Scan for the cell matching the given text and deliver its [x, y] coordinate at center. 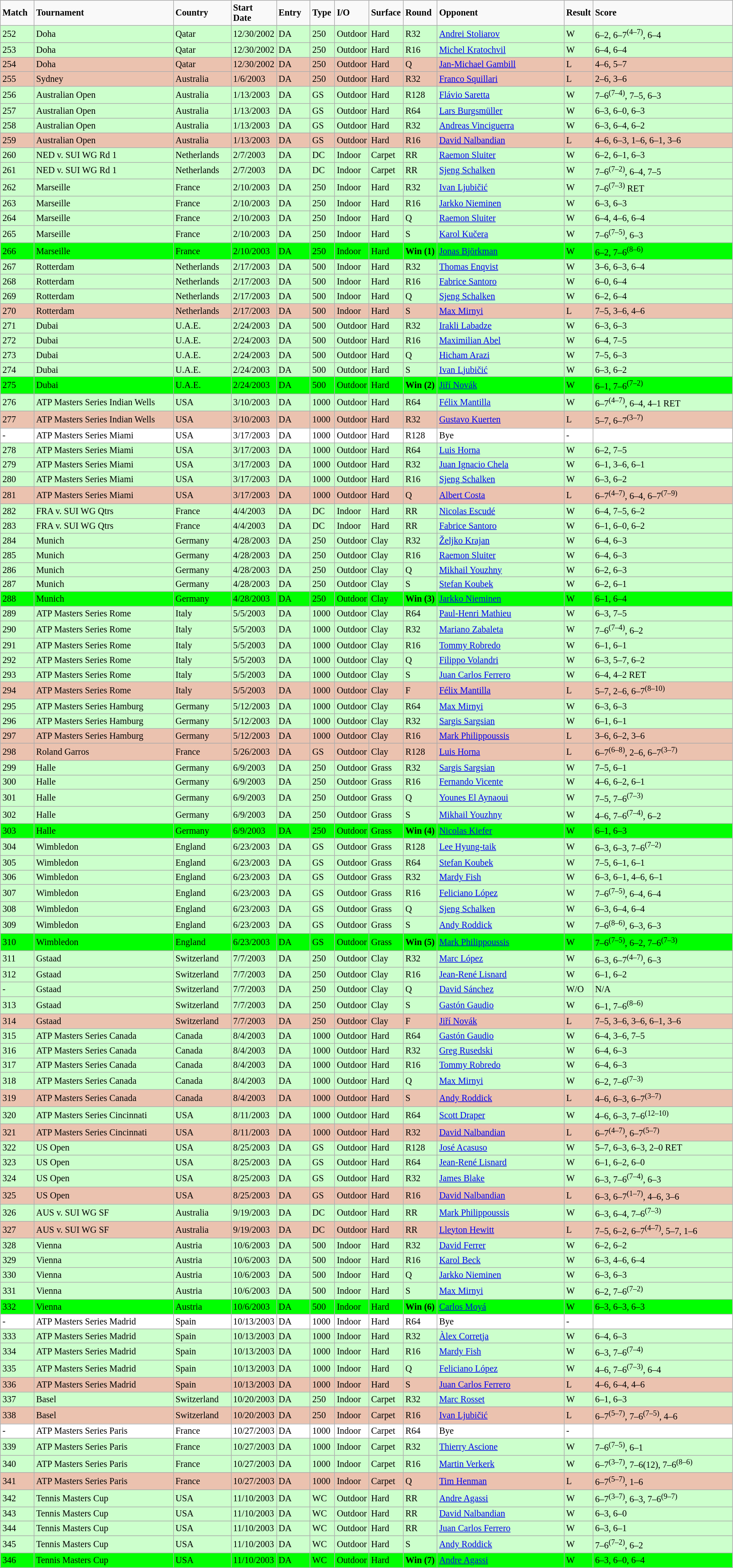
6–2, 6–2 [663, 1245]
6–7(4–7), 6–4, 6–7(7–9) [663, 495]
Younes El Aynaoui [500, 798]
319 [17, 1098]
272 [17, 340]
315 [17, 1036]
6–3, 6–1 [663, 1529]
Nicolas Escudé [500, 511]
5/26/2003 [254, 751]
270 [17, 311]
302 [17, 815]
301 [17, 798]
259 [17, 140]
7–5, 3–6, 3–6, 6–1, 3–6 [663, 1021]
Lleyton Hewitt [500, 1230]
Roland Garros [104, 751]
Irakli Labadze [500, 325]
2–6, 3–6 [663, 79]
5–7, 2–6, 6–7(8–10) [663, 690]
271 [17, 325]
4–6, 6–4, 4–6 [663, 1385]
281 [17, 495]
6–4, 4–2 RET [663, 675]
Match [17, 12]
W/O [579, 989]
Type [322, 12]
Filippo Volandri [500, 660]
6–7(6–8), 2–6, 6–7(3–7) [663, 751]
312 [17, 975]
Country [202, 12]
Win (1) [420, 251]
303 [17, 831]
Result [579, 12]
3–6, 6–2, 3–6 [663, 735]
Marc López [500, 959]
6–3, 7–6(7–4), 6–3 [663, 1178]
321 [17, 1132]
7–6(7–4), 6–2 [663, 629]
7–5, 6–1, 6–1 [663, 862]
Thomas Enqvist [500, 267]
7–5, 7–6(7–3) [663, 798]
6–3, 7–5 [663, 614]
6–7(3–7), 6–3, 7–6(9–7) [663, 1498]
258 [17, 125]
6–1, 7–6(7–2) [663, 386]
6–7(4–7), 6–7(5–7) [663, 1132]
288 [17, 599]
265 [17, 234]
304 [17, 847]
4–6, 7–6(7–4), 6–2 [663, 815]
6–2, 7–6(7–3) [663, 1081]
Flávio Saretta [500, 95]
6–2, 6–1, 6–3 [663, 155]
300 [17, 782]
260 [17, 155]
318 [17, 1081]
331 [17, 1291]
335 [17, 1369]
307 [17, 893]
326 [17, 1213]
7–6(7–5), 6–3 [663, 234]
6–1, 6–4 [663, 599]
6–1, 6–2 [663, 975]
7–6(7–2), 6–2 [663, 1544]
7–5, 6–3 [663, 355]
Score [663, 12]
Lars Burgsmüller [500, 111]
317 [17, 1065]
6–7(3–7), 7–6(12), 7–6(8–6) [663, 1464]
Hicham Arazi [500, 355]
6–3, 6–0, 6–4 [663, 1560]
Karol Kučera [500, 234]
Lee Hyung-taik [500, 847]
329 [17, 1260]
6–4, 7–5 [663, 340]
256 [17, 95]
289 [17, 614]
Michel Kratochvil [500, 50]
Mariano Zabaleta [500, 629]
7–6(7–5), 6–4, 6–4 [663, 893]
6–1, 3–6, 6–1 [663, 465]
330 [17, 1275]
Scott Draper [500, 1115]
327 [17, 1230]
6–0, 6–4 [663, 282]
Carlos Moyá [500, 1306]
4–6, 7–6(7–3), 6–4 [663, 1369]
6–3, 6–0 [663, 1514]
275 [17, 386]
Jonas Björkman [500, 251]
6–3, 6–4, 7–6(7–3) [663, 1213]
Nicolas Kiefer [500, 831]
253 [17, 50]
310 [17, 942]
5–7, 6–3, 6–3, 2–0 RET [663, 1148]
292 [17, 660]
David Ferrer [500, 1245]
295 [17, 706]
325 [17, 1196]
6–3, 6–3, 7–6(7–2) [663, 847]
252 [17, 34]
337 [17, 1399]
Marc Rosset [500, 1399]
262 [17, 187]
Andrei Stoliarov [500, 34]
296 [17, 721]
David Sánchez [500, 989]
Andreas Vinciguerra [500, 125]
291 [17, 645]
342 [17, 1498]
Thierry Ascione [500, 1447]
José Acasuso [500, 1148]
6–3, 6–1, 4–6, 6–1 [663, 877]
338 [17, 1415]
277 [17, 420]
Win (6) [420, 1306]
267 [17, 267]
Paul-Henri Mathieu [500, 614]
6–3, 5–7, 6–2 [663, 660]
257 [17, 111]
308 [17, 909]
274 [17, 370]
345 [17, 1544]
320 [17, 1115]
6–3, 4–6, 6–4 [663, 1260]
6–3, 6–4, 6–4 [663, 909]
Albert Costa [500, 495]
344 [17, 1529]
Fernando Vicente [500, 782]
6–2, 6–4 [663, 296]
Juan Ignacio Chela [500, 465]
263 [17, 203]
339 [17, 1447]
6–2, 6–1 [663, 584]
273 [17, 355]
311 [17, 959]
7–6(7–4), 7–5, 6–3 [663, 95]
268 [17, 282]
I/O [352, 12]
6–2, 7–5 [663, 450]
Tim Henman [500, 1481]
282 [17, 511]
6–4, 7–5, 6–2 [663, 511]
N/A [663, 989]
7–5, 3–6, 4–6 [663, 311]
280 [17, 479]
255 [17, 79]
298 [17, 751]
6–4, 6–4 [663, 50]
Maximilian Abel [500, 340]
279 [17, 465]
6–1, 7–6(8–6) [663, 1005]
328 [17, 1245]
293 [17, 675]
4–6, 6–3, 1–6, 6–1, 3–6 [663, 140]
Jan-Michael Gambill [500, 64]
Franco Squillari [500, 79]
StartDate [254, 12]
6–4, 3–6, 7–5 [663, 1036]
341 [17, 1481]
Entry [293, 12]
7–6(7–5), 6–2, 7–6(7–3) [663, 942]
266 [17, 251]
6–2, 6–7(4–7), 6–4 [663, 34]
4–6, 5–7 [663, 64]
6–4, 4–6, 6–4 [663, 218]
333 [17, 1336]
6–2, 7–6(8–6) [663, 251]
294 [17, 690]
322 [17, 1148]
Win (3) [420, 599]
6–3, 6–3, 6–3 [663, 1306]
332 [17, 1306]
306 [17, 877]
7–6(8–6), 6–3, 6–3 [663, 925]
6–3, 7–6(7–4) [663, 1352]
284 [17, 540]
Win (2) [420, 386]
3–6, 6–3, 6–4 [663, 267]
7–6(7–5), 6–1 [663, 1447]
305 [17, 862]
340 [17, 1464]
6–3, 6–7(1–7), 4–6, 3–6 [663, 1196]
7–6(7–2), 6–4, 7–5 [663, 171]
7–5, 6–1 [663, 767]
Sydney [104, 79]
324 [17, 1178]
287 [17, 584]
278 [17, 450]
313 [17, 1005]
Karol Beck [500, 1260]
Win (5) [420, 942]
6–3, 6–0, 6–3 [663, 111]
261 [17, 171]
283 [17, 526]
6–1, 6–2, 6–0 [663, 1163]
6–2, 6–3 [663, 570]
276 [17, 402]
336 [17, 1385]
Tournament [104, 12]
343 [17, 1514]
264 [17, 218]
1/6/2003 [254, 79]
6–7(4–7), 6–4, 4–1 RET [663, 402]
Greg Rusedski [500, 1050]
297 [17, 735]
6–7(5–7), 7–6(7–5), 4–6 [663, 1415]
Win (7) [420, 1560]
299 [17, 767]
4–6, 6–3, 6–7(3–7) [663, 1098]
4–6, 6–2, 6–1 [663, 782]
314 [17, 1021]
5–7, 6–7(3–7) [663, 420]
Àlex Corretja [500, 1336]
6–3, 6–7(4–7), 6–3 [663, 959]
Gustavo Kuerten [500, 420]
6–1, 6–0, 6–2 [663, 526]
Surface [386, 12]
316 [17, 1050]
6–2, 7–6(7–2) [663, 1291]
290 [17, 629]
285 [17, 555]
334 [17, 1352]
Round [420, 12]
Željko Krajan [500, 540]
James Blake [500, 1178]
6–3, 6–4, 6–2 [663, 125]
286 [17, 570]
Win (4) [420, 831]
6–7(5–7), 1–6 [663, 1481]
346 [17, 1560]
4–6, 6–3, 7–6(12–10) [663, 1115]
254 [17, 64]
323 [17, 1163]
309 [17, 925]
Opponent [500, 12]
269 [17, 296]
7–6(7–3) RET [663, 187]
7–5, 6–2, 6–7(4–7), 5–7, 1–6 [663, 1230]
Martin Verkerk [500, 1464]
